Capture the cell that displays the provided text and extract its (X, Y) central coordinate. 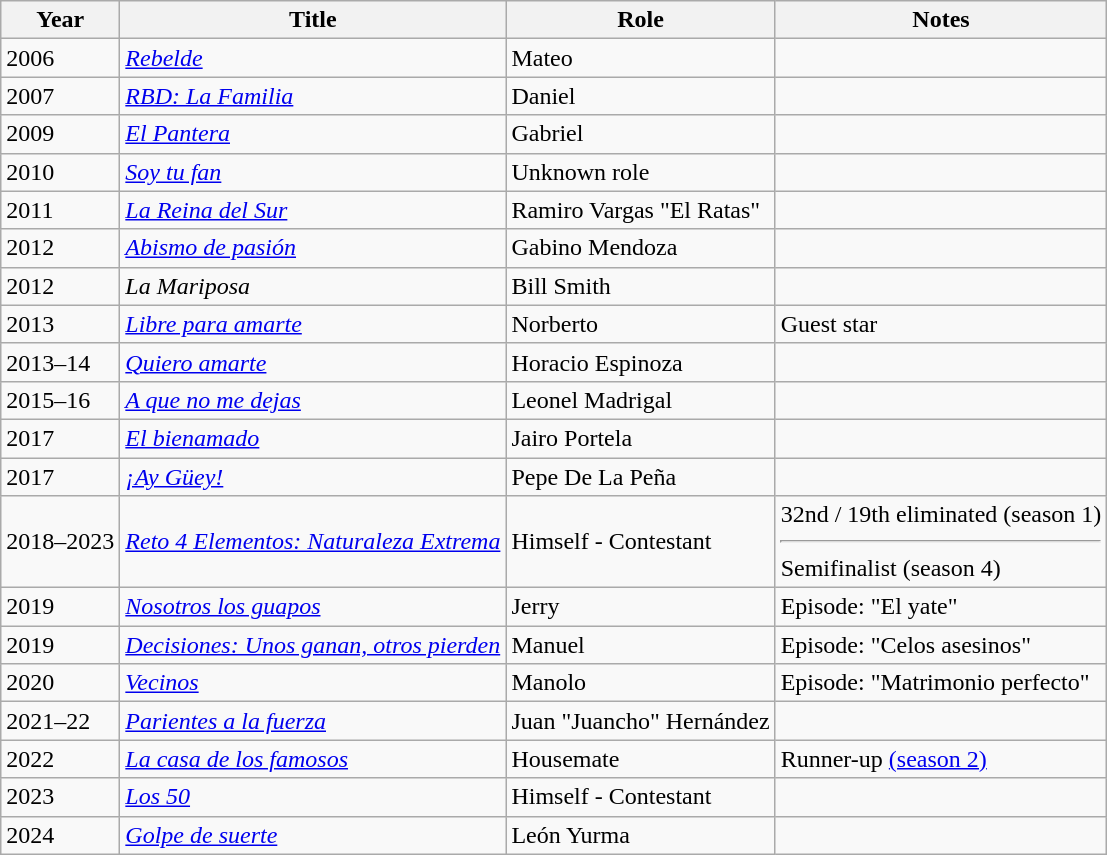
Decisiones: Unos ganan, otros pierden (313, 645)
2007 (60, 96)
Abismo de pasión (313, 248)
Los 50 (313, 797)
2013–14 (60, 362)
Golpe de suerte (313, 835)
Notes (941, 20)
Mateo (640, 58)
Gabino Mendoza (640, 248)
Parientes a la fuerza (313, 721)
Year (60, 20)
2021–22 (60, 721)
Jerry (640, 607)
2013 (60, 324)
Episode: "El yate" (941, 607)
Manolo (640, 683)
Libre para amarte (313, 324)
Manuel (640, 645)
Horacio Espinoza (640, 362)
Episode: "Matrimonio perfecto" (941, 683)
Runner-up (season 2) (941, 759)
32nd / 19th eliminated (season 1)Semifinalist (season 4) (941, 542)
Unknown role (640, 172)
RBD: La Familia (313, 96)
Nosotros los guapos (313, 607)
¡Ay Güey! (313, 477)
Episode: "Celos asesinos" (941, 645)
Role (640, 20)
Housemate (640, 759)
La Mariposa (313, 286)
Gabriel (640, 134)
2009 (60, 134)
Bill Smith (640, 286)
A que no me dejas (313, 400)
El Pantera (313, 134)
Vecinos (313, 683)
2006 (60, 58)
Reto 4 Elementos: Naturaleza Extrema (313, 542)
Juan "Juancho" Hernández (640, 721)
La Reina del Sur (313, 210)
León Yurma (640, 835)
La casa de los famosos (313, 759)
2015–16 (60, 400)
Norberto (640, 324)
El bienamado (313, 438)
2011 (60, 210)
Rebelde (313, 58)
Ramiro Vargas "El Ratas" (640, 210)
Guest star (941, 324)
2022 (60, 759)
2020 (60, 683)
Daniel (640, 96)
Pepe De La Peña (640, 477)
2024 (60, 835)
2010 (60, 172)
Leonel Madrigal (640, 400)
2023 (60, 797)
Quiero amarte (313, 362)
Jairo Portela (640, 438)
2018–2023 (60, 542)
Title (313, 20)
Soy tu fan (313, 172)
